Return [x, y] of the center of cell containing provided text 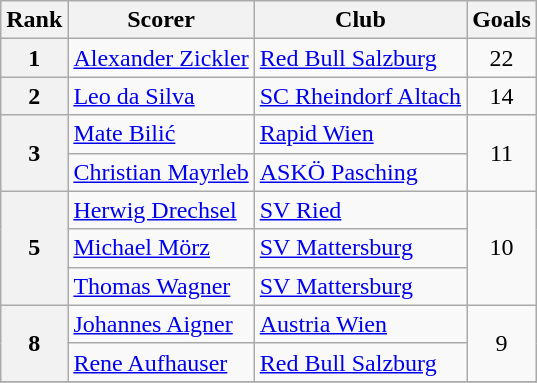
Goals [502, 20]
Club [360, 20]
Mate Bilić [161, 134]
Herwig Drechsel [161, 210]
Thomas Wagner [161, 286]
10 [502, 248]
8 [34, 343]
1 [34, 58]
Rapid Wien [360, 134]
Alexander Zickler [161, 58]
SV Ried [360, 210]
9 [502, 343]
14 [502, 96]
Leo da Silva [161, 96]
Austria Wien [360, 324]
Scorer [161, 20]
Christian Mayrleb [161, 172]
Michael Mörz [161, 248]
22 [502, 58]
3 [34, 153]
11 [502, 153]
SC Rheindorf Altach [360, 96]
Rene Aufhauser [161, 362]
Rank [34, 20]
5 [34, 248]
Johannes Aigner [161, 324]
2 [34, 96]
ASKÖ Pasching [360, 172]
